Output the (X, Y) coordinate of the center of the cell containing the given text.  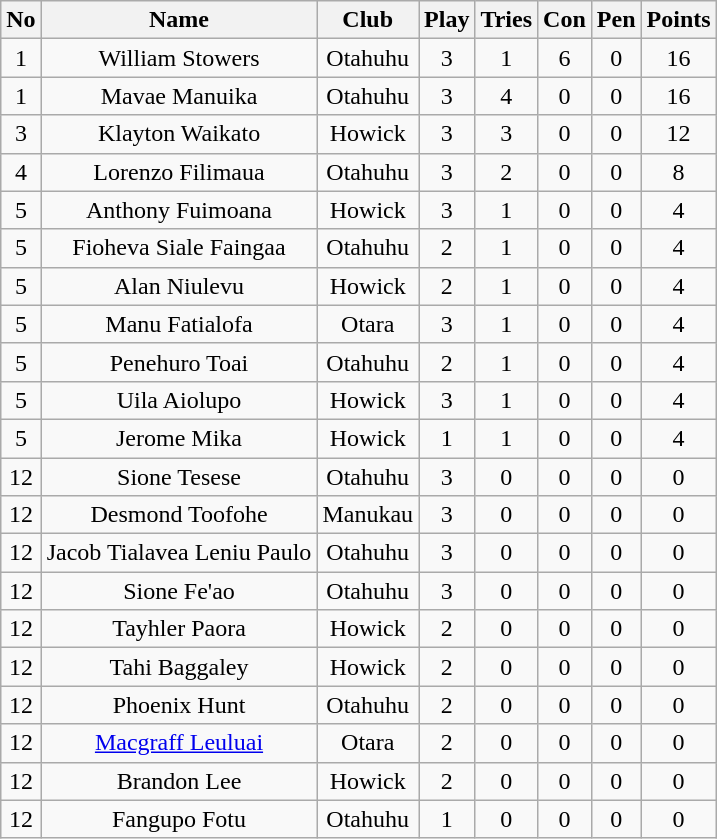
Play (447, 20)
Con (565, 20)
8 (678, 172)
Jacob Tialavea Leniu Paulo (179, 553)
Uila Aiolupo (179, 400)
Tries (506, 20)
Penehuro Toai (179, 362)
Macgraff Leuluai (179, 743)
Sione Fe'ao (179, 591)
Pen (616, 20)
Desmond Toofohe (179, 515)
Phoenix Hunt (179, 705)
Sione Tesese (179, 477)
Tahi Baggaley (179, 667)
Brandon Lee (179, 781)
Lorenzo Filimaua (179, 172)
Club (368, 20)
Anthony Fuimoana (179, 210)
Fioheva Siale Faingaa (179, 248)
Manukau (368, 515)
Name (179, 20)
William Stowers (179, 58)
Alan Niulevu (179, 286)
Points (678, 20)
Mavae Manuika (179, 96)
Klayton Waikato (179, 134)
Jerome Mika (179, 438)
Tayhler Paora (179, 629)
6 (565, 58)
No (21, 20)
Fangupo Fotu (179, 819)
Manu Fatialofa (179, 324)
